From the cell containing the given text, extract its center point as (X, Y) coordinate. 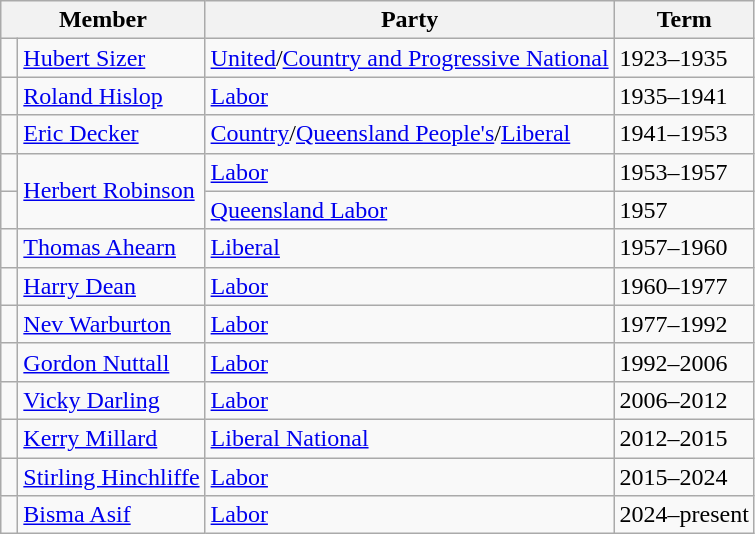
Term (684, 20)
1941–1953 (684, 134)
1992–2006 (684, 362)
Bisma Asif (112, 515)
2024–present (684, 515)
1953–1957 (684, 172)
Kerry Millard (112, 438)
Eric Decker (112, 134)
2015–2024 (684, 477)
Nev Warburton (112, 324)
Liberal (410, 248)
Country/Queensland People's/Liberal (410, 134)
Vicky Darling (112, 400)
Harry Dean (112, 286)
Herbert Robinson (112, 191)
Queensland Labor (410, 210)
United/Country and Progressive National (410, 58)
Stirling Hinchliffe (112, 477)
1935–1941 (684, 96)
Member (103, 20)
2012–2015 (684, 438)
1960–1977 (684, 286)
Gordon Nuttall (112, 362)
Thomas Ahearn (112, 248)
Party (410, 20)
1923–1935 (684, 58)
Hubert Sizer (112, 58)
1977–1992 (684, 324)
Roland Hislop (112, 96)
2006–2012 (684, 400)
1957 (684, 210)
1957–1960 (684, 248)
Liberal National (410, 438)
